Pinpoint the cell where the given text exists, returning its [x, y] midpoint coordinate. 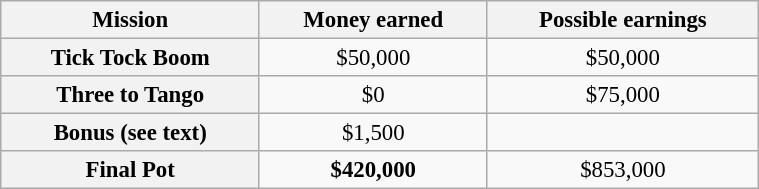
Bonus (see text) [130, 133]
Possible earnings [622, 20]
Mission [130, 20]
$1,500 [373, 133]
Money earned [373, 20]
$420,000 [373, 170]
Three to Tango [130, 95]
$0 [373, 95]
$853,000 [622, 170]
Final Pot [130, 170]
$75,000 [622, 95]
Tick Tock Boom [130, 57]
